Determine the (x, y) coordinate at the center of the cell enclosing the given text.  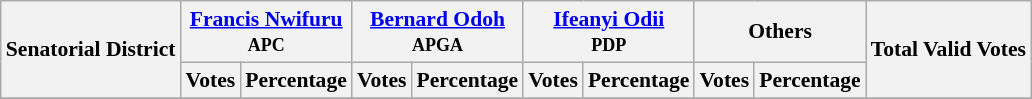
Bernard OdohAPGA (438, 32)
Senatorial District (91, 50)
Francis NwifuruAPC (266, 32)
Ifeanyi OdiiPDP (608, 32)
Others (780, 32)
Total Valid Votes (948, 50)
